Capture the cell that displays the provided text and extract its (x, y) central coordinate. 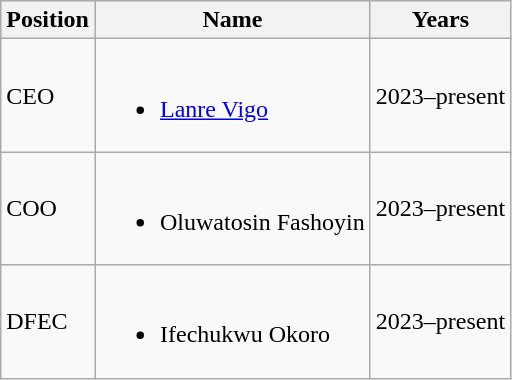
CEO (48, 96)
Years (440, 20)
COO (48, 208)
Lanre Vigo (232, 96)
DFEC (48, 322)
Ifechukwu Okoro (232, 322)
Position (48, 20)
Name (232, 20)
Oluwatosin Fashoyin (232, 208)
